From the cell containing the given text, extract its center point as (X, Y) coordinate. 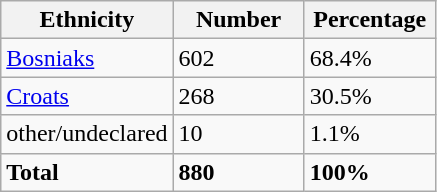
68.4% (370, 58)
30.5% (370, 96)
880 (238, 172)
100% (370, 172)
Total (87, 172)
602 (238, 58)
Number (238, 20)
Percentage (370, 20)
other/undeclared (87, 134)
1.1% (370, 134)
268 (238, 96)
Croats (87, 96)
Bosniaks (87, 58)
Ethnicity (87, 20)
10 (238, 134)
